Identify which cell holds the provided text, then report its [X, Y] central coordinate. 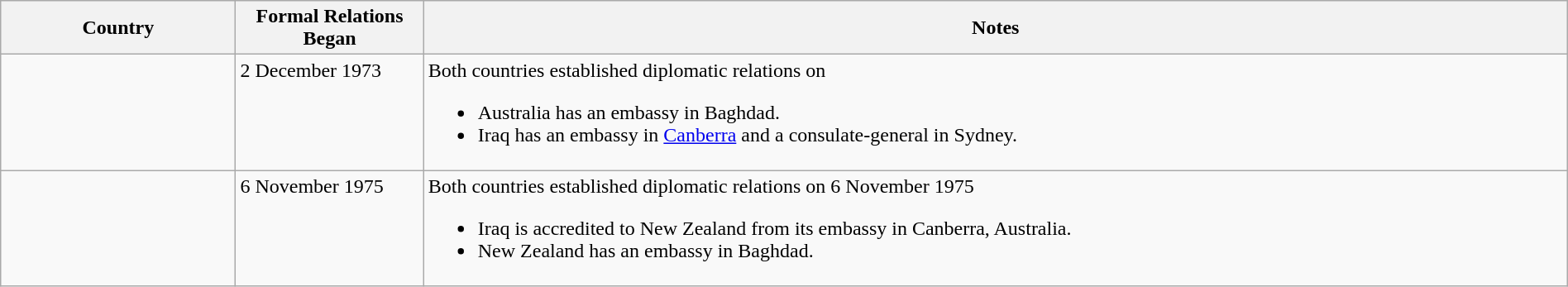
6 November 1975 [329, 228]
Formal Relations Began [329, 28]
2 December 1973 [329, 112]
Notes [996, 28]
Country [118, 28]
